Find where the given text appears and provide that cell's center as (X, Y) coordinate. 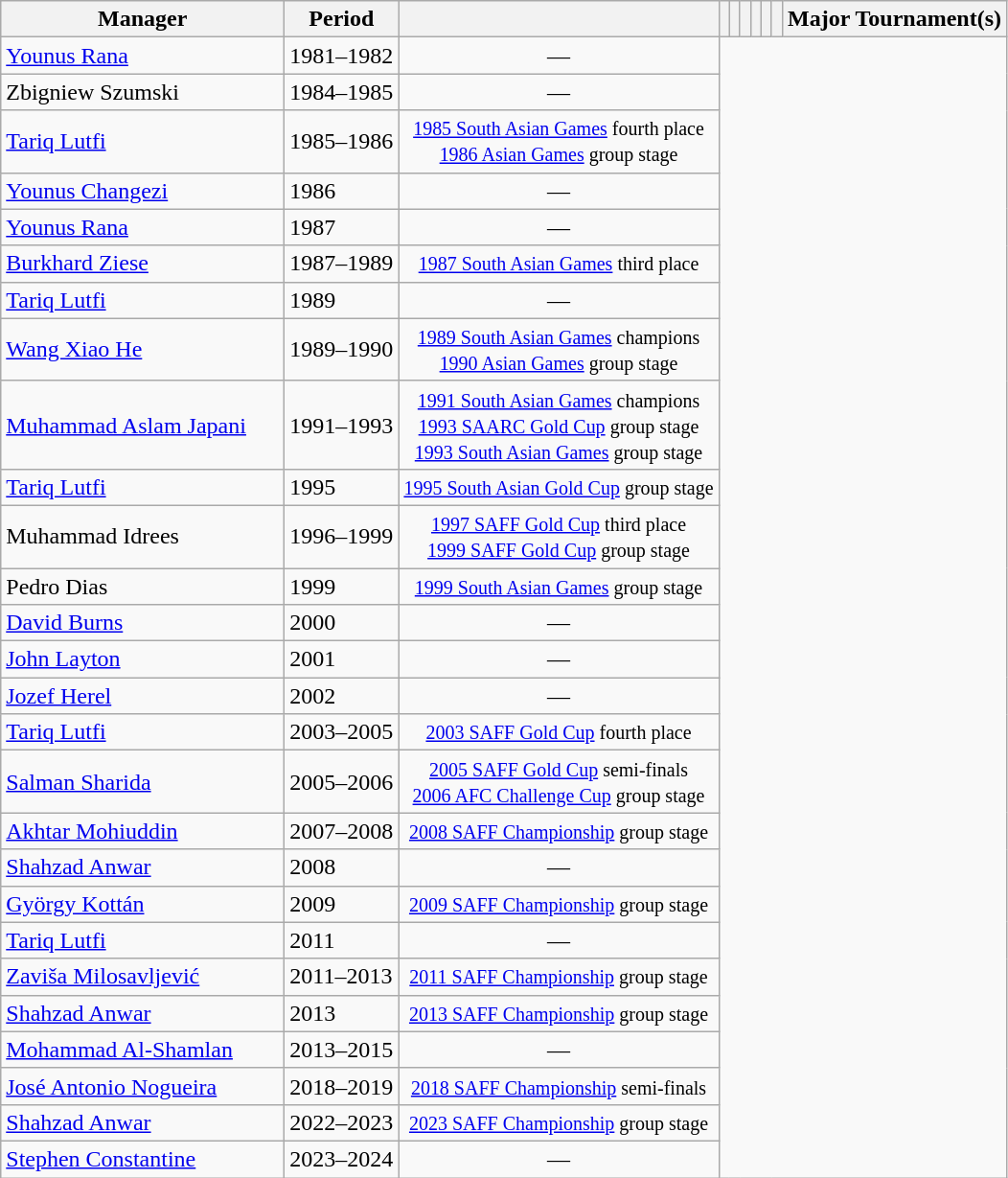
David Burns (143, 623)
2005 SAFF Gold Cup semi-finals2006 AFC Challenge Cup group stage (559, 782)
1985 South Asian Games fourth place1986 Asian Games group stage (559, 142)
Zbigniew Szumski (143, 92)
Mohammad Al-Shamlan (143, 1050)
2023 SAFF Championship group stage (559, 1122)
Jozef Herel (143, 696)
John Layton (143, 659)
Major Tournament(s) (895, 19)
1981–1982 (341, 56)
1989–1990 (341, 349)
György Kottán (143, 904)
2003 SAFF Gold Cup fourth place (559, 732)
Manager (143, 19)
Burkhard Ziese (143, 264)
1996–1999 (341, 537)
1991 South Asian Games champions1993 SAARC Gold Cup group stage1993 South Asian Games group stage (559, 425)
2008 (341, 867)
2011–2013 (341, 977)
Muhammad Idrees (143, 537)
1997 SAFF Gold Cup third place1999 SAFF Gold Cup group stage (559, 537)
Zaviša Milosavljević (143, 977)
1999 (341, 586)
Muhammad Aslam Japani (143, 425)
2005–2006 (341, 782)
Wang Xiao He (143, 349)
1987 (341, 227)
2000 (341, 623)
2018–2019 (341, 1086)
2007–2008 (341, 831)
2002 (341, 696)
1995 (341, 487)
2009 SAFF Championship group stage (559, 904)
1987 South Asian Games third place (559, 264)
2013 (341, 1013)
2001 (341, 659)
2023–2024 (341, 1159)
2003–2005 (341, 732)
Akhtar Mohiuddin (143, 831)
1986 (341, 191)
Stephen Constantine (143, 1159)
Pedro Dias (143, 586)
1989 (341, 300)
1989 South Asian Games champions1990 Asian Games group stage (559, 349)
1995 South Asian Gold Cup group stage (559, 487)
2022–2023 (341, 1122)
Period (341, 19)
1999 South Asian Games group stage (559, 586)
2018 SAFF Championship semi-finals (559, 1086)
José Antonio Nogueira (143, 1086)
2008 SAFF Championship group stage (559, 831)
2013–2015 (341, 1050)
Salman Sharida (143, 782)
2011 (341, 940)
Younus Changezi (143, 191)
2013 SAFF Championship group stage (559, 1013)
1987–1989 (341, 264)
1991–1993 (341, 425)
2011 SAFF Championship group stage (559, 977)
1984–1985 (341, 92)
1985–1986 (341, 142)
2009 (341, 904)
